Find where the given text appears and provide that cell's center as [x, y] coordinate. 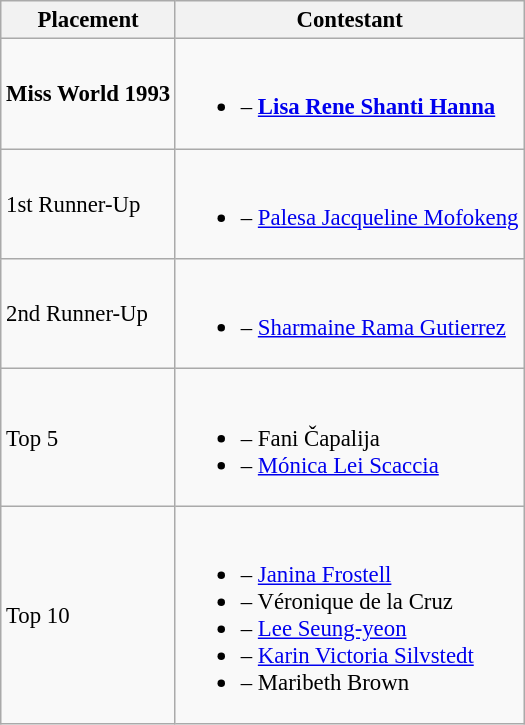
Placement [88, 20]
Top 10 [88, 615]
Top 5 [88, 438]
– Janina Frostell – Véronique de la Cruz – Lee Seung-yeon – Karin Victoria Silvstedt – Maribeth Brown [349, 615]
Miss World 1993 [88, 94]
2nd Runner-Up [88, 314]
– Sharmaine Rama Gutierrez [349, 314]
– Palesa Jacqueline Mofokeng [349, 204]
1st Runner-Up [88, 204]
– Lisa Rene Shanti Hanna [349, 94]
– Fani Čapalija – Mónica Lei Scaccia [349, 438]
Contestant [349, 20]
